Provide the [X, Y] coordinate of the cell's center where the given text is located.  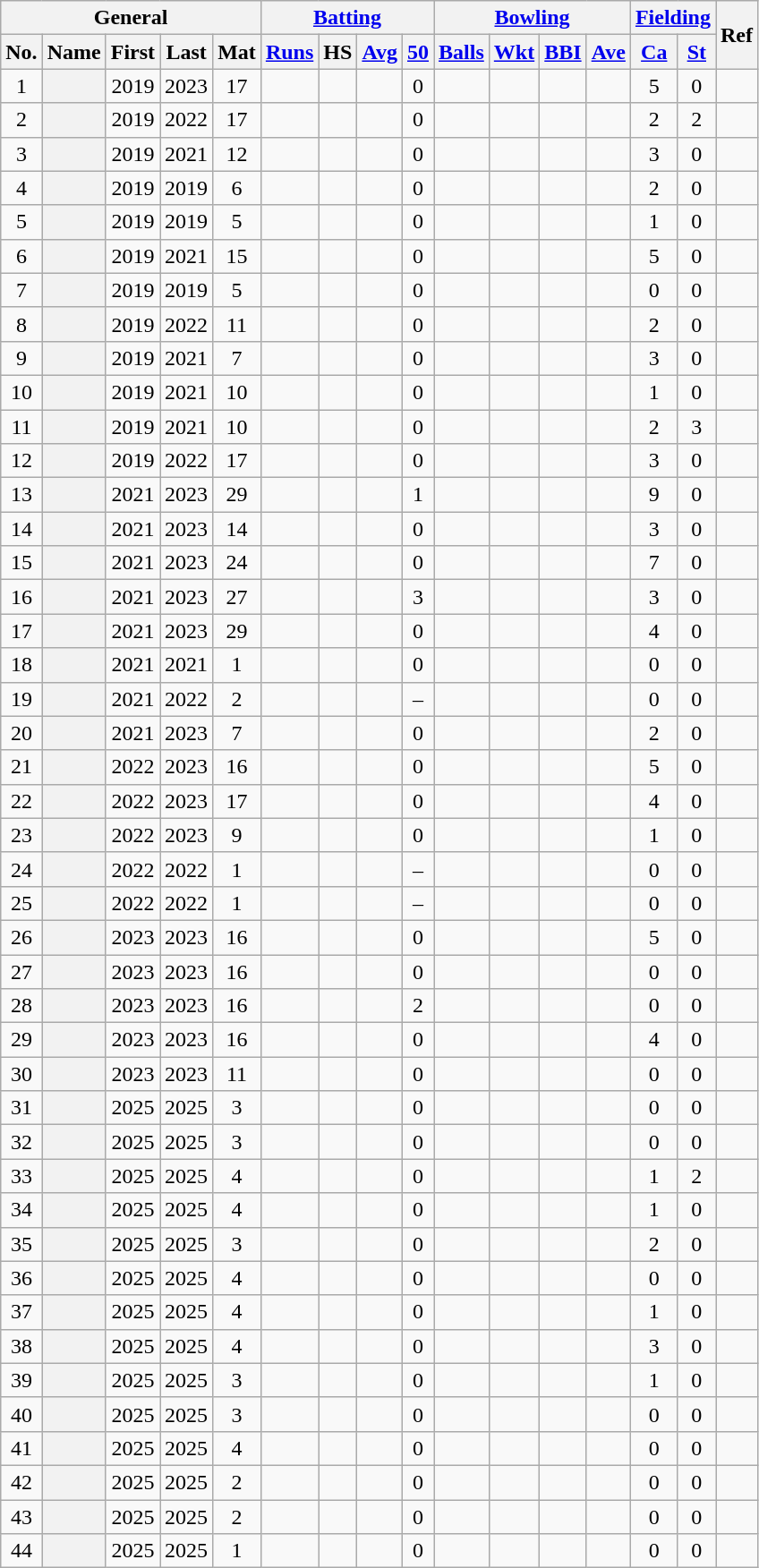
23 [21, 835]
First [132, 52]
Name [73, 52]
Runs [289, 52]
Wkt [514, 52]
22 [21, 801]
37 [21, 1312]
34 [21, 1210]
Mat [237, 52]
41 [21, 1448]
43 [21, 1517]
Ca [653, 52]
Avg [379, 52]
25 [21, 903]
Last [186, 52]
40 [21, 1414]
Fielding [673, 18]
18 [21, 665]
13 [21, 495]
Ave [609, 52]
38 [21, 1346]
50 [417, 52]
St [696, 52]
8 [21, 324]
No. [21, 52]
35 [21, 1244]
30 [21, 1074]
BBI [563, 52]
General [131, 18]
31 [21, 1108]
19 [21, 699]
28 [21, 1006]
33 [21, 1176]
Balls [462, 52]
20 [21, 733]
26 [21, 937]
Batting [347, 18]
32 [21, 1142]
Bowling [533, 18]
Ref [738, 35]
42 [21, 1482]
HS [338, 52]
39 [21, 1380]
44 [21, 1551]
21 [21, 767]
36 [21, 1278]
